Determine the [x, y] coordinate at the center of the cell enclosing the given text.  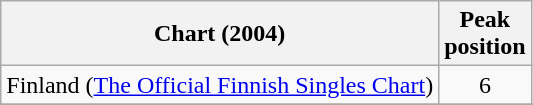
Chart (2004) [220, 34]
Finland (The Official Finnish Singles Chart) [220, 85]
6 [485, 85]
Peakposition [485, 34]
